Detect which cell encompasses the target text, then output its [x, y] center coordinate. 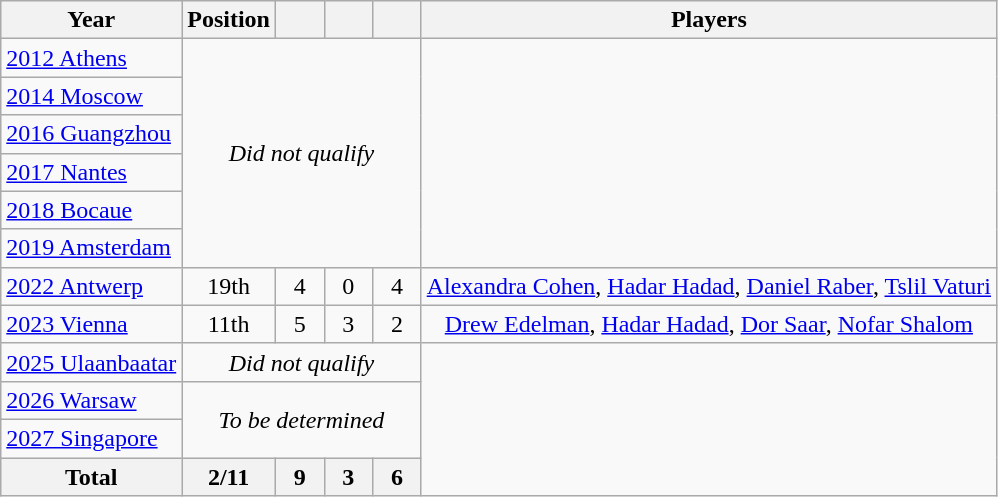
0 [348, 286]
11th [229, 324]
Alexandra Cohen, Hadar Hadad, Daniel Raber, Tslil Vaturi [708, 286]
To be determined [302, 419]
Players [708, 20]
Drew Edelman, Hadar Hadad, Dor Saar, Nofar Shalom [708, 324]
2025 Ulaanbaatar [92, 362]
Total [92, 477]
2 [398, 324]
2018 Bocaue [92, 210]
2012 Athens [92, 58]
2016 Guangzhou [92, 134]
Position [229, 20]
Year [92, 20]
6 [398, 477]
2014 Moscow [92, 96]
2019 Amsterdam [92, 248]
2026 Warsaw [92, 400]
2023 Vienna [92, 324]
5 [300, 324]
19th [229, 286]
2/11 [229, 477]
2022 Antwerp [92, 286]
9 [300, 477]
2027 Singapore [92, 438]
2017 Nantes [92, 172]
